Return [x, y] of the center of cell containing provided text 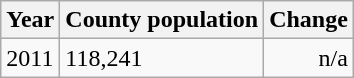
Year [30, 20]
2011 [30, 58]
Change [309, 20]
118,241 [162, 58]
n/a [309, 58]
County population [162, 20]
